Search for the cell housing the specified text and yield its (X, Y) center coordinate. 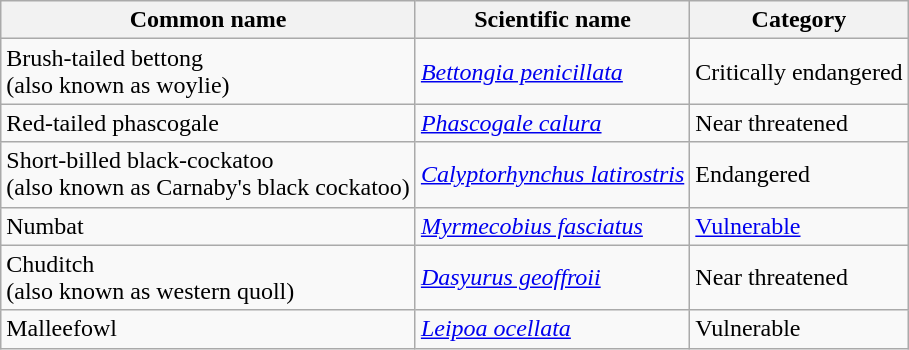
Malleefowl (208, 329)
Critically endangered (799, 72)
Short-billed black-cockatoo(also known as Carnaby's black cockatoo) (208, 174)
Scientific name (552, 20)
Phascogale calura (552, 123)
Brush-tailed bettong(also known as woylie) (208, 72)
Category (799, 20)
Bettongia penicillata (552, 72)
Calyptorhynchus latirostris (552, 174)
Dasyurus geoffroii (552, 278)
Red-tailed phascogale (208, 123)
Myrmecobius fasciatus (552, 226)
Endangered (799, 174)
Chuditch(also known as western quoll) (208, 278)
Numbat (208, 226)
Common name (208, 20)
Leipoa ocellata (552, 329)
